Locate the cell with the specified text and output its [X, Y] center coordinate. 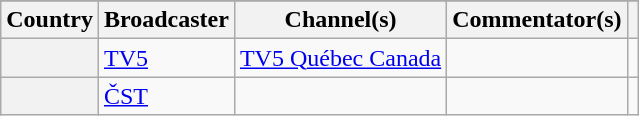
TV5 [166, 58]
Country [50, 20]
Broadcaster [166, 20]
ČST [166, 96]
Channel(s) [340, 20]
TV5 Québec Canada [340, 58]
Commentator(s) [537, 20]
